Scan for the cell matching the given text and deliver its (x, y) coordinate at center. 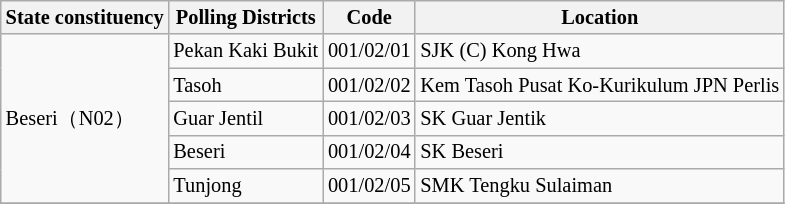
SK Beseri (600, 152)
Polling Districts (246, 17)
Beseri（N02） (85, 118)
SMK Tengku Sulaiman (600, 186)
Code (369, 17)
001/02/03 (369, 118)
001/02/01 (369, 51)
Kem Tasoh Pusat Ko-Kurikulum JPN Perlis (600, 85)
001/02/05 (369, 186)
State constituency (85, 17)
SJK (C) Kong Hwa (600, 51)
Beseri (246, 152)
Tasoh (246, 85)
Location (600, 17)
001/02/04 (369, 152)
Guar Jentil (246, 118)
Pekan Kaki Bukit (246, 51)
Tunjong (246, 186)
SK Guar Jentik (600, 118)
001/02/02 (369, 85)
